Determine the [x, y] coordinate at the center of the cell enclosing the given text.  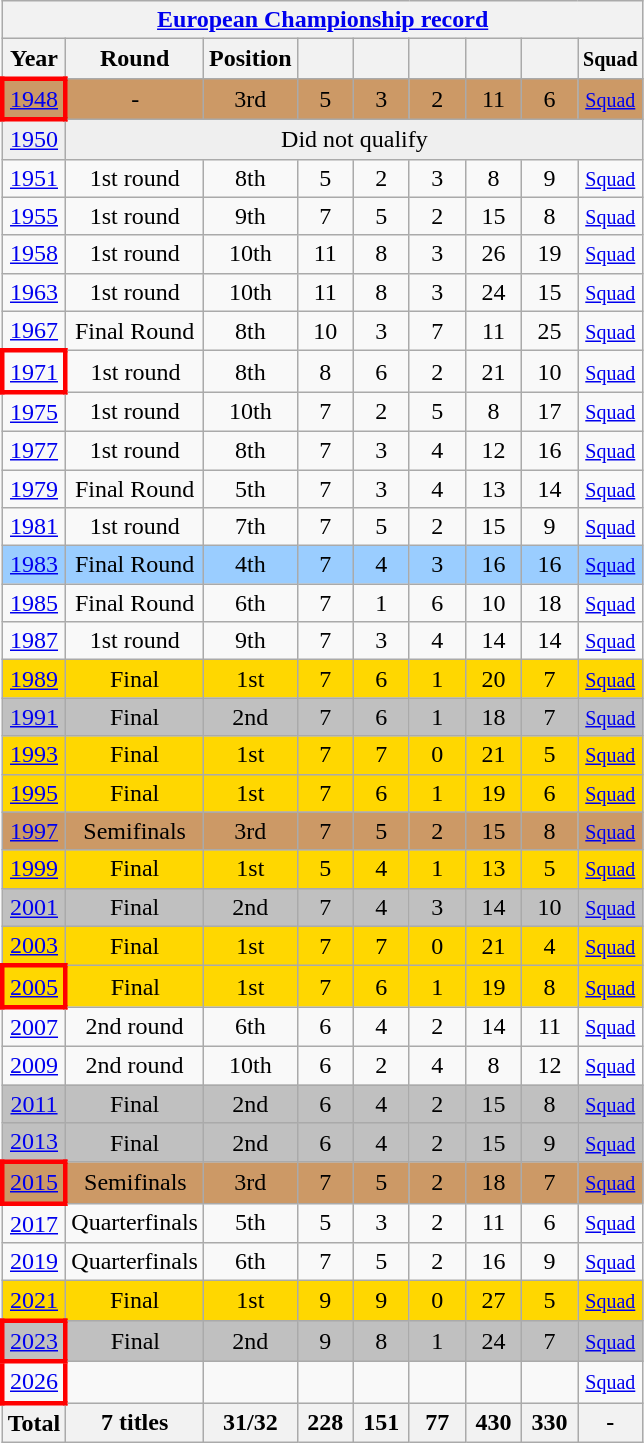
2017 [34, 1223]
2013 [34, 1143]
1948 [34, 98]
Position [250, 59]
1977 [34, 450]
151 [381, 1422]
2015 [34, 1182]
25 [549, 331]
1995 [34, 793]
330 [549, 1422]
1951 [34, 178]
2026 [34, 1382]
1993 [34, 755]
2019 [34, 1262]
1997 [34, 831]
4th [250, 565]
1955 [34, 216]
1975 [34, 412]
7 titles [135, 1422]
European Championship record [322, 20]
26 [493, 254]
17 [549, 412]
1985 [34, 603]
228 [325, 1422]
2021 [34, 1301]
1950 [34, 139]
1999 [34, 869]
1958 [34, 254]
1981 [34, 527]
20 [493, 679]
31/32 [250, 1422]
1987 [34, 641]
1991 [34, 717]
27 [493, 1301]
77 [437, 1422]
2003 [34, 946]
1967 [34, 331]
430 [493, 1422]
1979 [34, 489]
Total [34, 1422]
2001 [34, 907]
2007 [34, 1027]
2023 [34, 1340]
Year [34, 59]
1963 [34, 292]
Did not qualify [354, 139]
7th [250, 527]
Round [135, 59]
2009 [34, 1065]
2011 [34, 1103]
1989 [34, 679]
2005 [34, 986]
1983 [34, 565]
1971 [34, 372]
